From the cell containing the given text, extract its center point as [X, Y] coordinate. 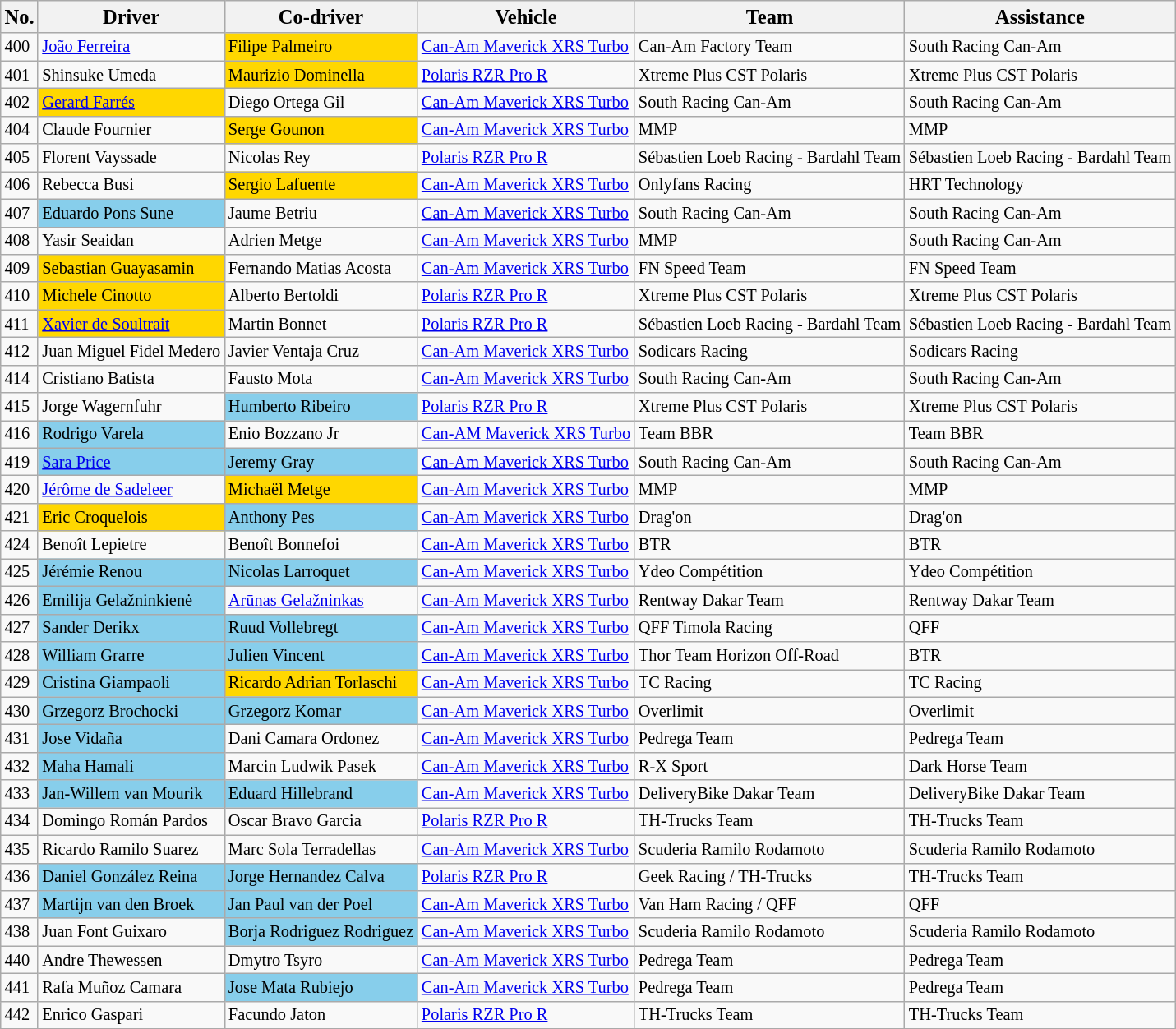
Eduard Hillebrand [321, 794]
R-X Sport [769, 766]
431 [20, 738]
406 [20, 185]
438 [20, 932]
Xavier de Soultrait [131, 324]
Michele Cinotto [131, 296]
Jose Vidaña [131, 738]
440 [20, 960]
Jeremy Gray [321, 462]
Ricardo Adrian Torlaschi [321, 683]
Ruud Vollebregt [321, 628]
408 [20, 241]
Ricardo Ramilo Suarez [131, 849]
428 [20, 655]
Shinsuke Umeda [131, 75]
Facundo Jaton [321, 1015]
404 [20, 130]
Borja Rodriguez Rodriguez [321, 932]
Can-Am Factory Team [769, 47]
Juan Miguel Fidel Medero [131, 351]
414 [20, 379]
Anthony Pes [321, 517]
407 [20, 213]
Marc Sola Terradellas [321, 849]
Yasir Seaidan [131, 241]
Onlyfans Racing [769, 185]
Javier Ventaja Cruz [321, 351]
Dmytro Tsyro [321, 960]
Gerard Farrés [131, 102]
Rodrigo Varela [131, 434]
Dani Camara Ordonez [321, 738]
No. [20, 16]
Jose Mata Rubiejo [321, 987]
Driver [131, 16]
412 [20, 351]
Team [769, 16]
401 [20, 75]
QFF Timola Racing [769, 628]
Benoît Lepietre [131, 545]
Michaël Metge [321, 489]
Geek Racing / TH-Trucks [769, 877]
429 [20, 683]
Nicolas Rey [321, 158]
434 [20, 821]
Florent Vayssade [131, 158]
Arūnas Gelažninkas [321, 600]
Cristiano Batista [131, 379]
Eduardo Pons Sune [131, 213]
Andre Thewessen [131, 960]
436 [20, 877]
Sander Derikx [131, 628]
425 [20, 572]
Jérôme de Sadeleer [131, 489]
Diego Ortega Gil [321, 102]
Enio Bozzano Jr [321, 434]
Jorge Hernandez Calva [321, 877]
411 [20, 324]
Maurizio Dominella [321, 75]
Julien Vincent [321, 655]
Thor Team Horizon Off-Road [769, 655]
Can-AM Maverick XRS Turbo [526, 434]
Fausto Mota [321, 379]
Jaume Betriu [321, 213]
Grzegorz Brochocki [131, 711]
437 [20, 904]
435 [20, 849]
433 [20, 794]
Van Ham Racing / QFF [769, 904]
Alberto Bertoldi [321, 296]
Emilija Gelažninkienė [131, 600]
426 [20, 600]
419 [20, 462]
441 [20, 987]
Rebecca Busi [131, 185]
Enrico Gaspari [131, 1015]
Eric Croquelois [131, 517]
Jan Paul van der Poel [321, 904]
Jan-Willem van Mourik [131, 794]
Dark Horse Team [1040, 766]
410 [20, 296]
Juan Font Guixaro [131, 932]
Daniel González Reina [131, 877]
Oscar Bravo Garcia [321, 821]
Rafa Muñoz Camara [131, 987]
William Grarre [131, 655]
421 [20, 517]
430 [20, 711]
Grzegorz Komar [321, 711]
420 [20, 489]
Fernando Matias Acosta [321, 268]
405 [20, 158]
Sergio Lafuente [321, 185]
Adrien Metge [321, 241]
Benoît Bonnefoi [321, 545]
João Ferreira [131, 47]
Assistance [1040, 16]
Sebastian Guayasamin [131, 268]
Marcin Ludwik Pasek [321, 766]
Martin Bonnet [321, 324]
416 [20, 434]
415 [20, 407]
Domingo Román Pardos [131, 821]
Jérémie Renou [131, 572]
Sara Price [131, 462]
Co-driver [321, 16]
400 [20, 47]
Humberto Ribeiro [321, 407]
427 [20, 628]
424 [20, 545]
409 [20, 268]
Nicolas Larroquet [321, 572]
Jorge Wagernfuhr [131, 407]
Serge Gounon [321, 130]
Filipe Palmeiro [321, 47]
Martijn van den Broek [131, 904]
Cristina Giampaoli [131, 683]
Vehicle [526, 16]
442 [20, 1015]
432 [20, 766]
402 [20, 102]
HRT Technology [1040, 185]
Claude Fournier [131, 130]
Maha Hamali [131, 766]
